Identify which cell holds the provided text, then report its (X, Y) central coordinate. 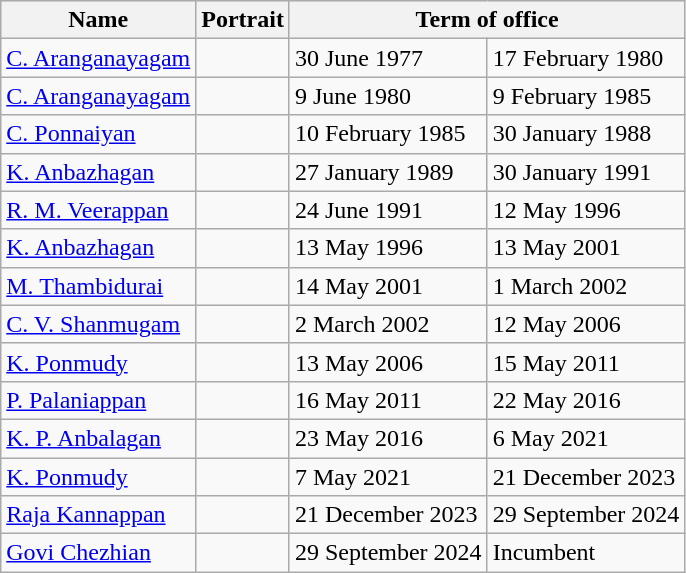
M. Thambidurai (98, 286)
Name (98, 20)
P. Palaniappan (98, 400)
Govi Chezhian (98, 553)
15 May 2011 (586, 362)
7 May 2021 (388, 477)
22 May 2016 (586, 400)
12 May 2006 (586, 324)
C. V. Shanmugam (98, 324)
30 January 1991 (586, 172)
12 May 1996 (586, 210)
Term of office (486, 20)
K. P. Anbalagan (98, 438)
17 February 1980 (586, 58)
1 March 2002 (586, 286)
R. M. Veerappan (98, 210)
30 January 1988 (586, 134)
9 June 1980 (388, 96)
23 May 2016 (388, 438)
C. Ponnaiyan (98, 134)
27 January 1989 (388, 172)
9 February 1985 (586, 96)
13 May 2006 (388, 362)
Raja Kannappan (98, 515)
16 May 2011 (388, 400)
13 May 2001 (586, 248)
6 May 2021 (586, 438)
10 February 1985 (388, 134)
Incumbent (586, 553)
13 May 1996 (388, 248)
14 May 2001 (388, 286)
Portrait (243, 20)
2 March 2002 (388, 324)
30 June 1977 (388, 58)
24 June 1991 (388, 210)
